Locate the cell with the specified text and output its (X, Y) center coordinate. 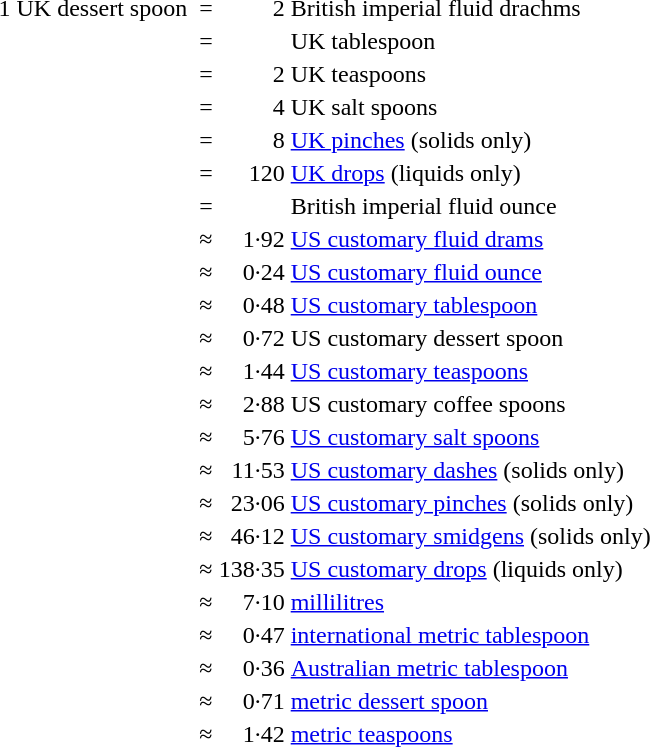
1·44 (252, 371)
11·53 (252, 470)
0·24 (252, 272)
0·48 (252, 305)
0·72 (252, 338)
0·36 (252, 668)
0·71 (252, 701)
5·76 (252, 437)
1·92 (252, 239)
23·06 (252, 503)
7·10 (252, 602)
8 (252, 140)
0·47 (252, 635)
46·12 (252, 536)
138·35 (252, 569)
2 (252, 74)
4 (252, 107)
2·88 (252, 404)
120 (252, 173)
